Extract the [X, Y] coordinate from the center of the cell holding the provided text.  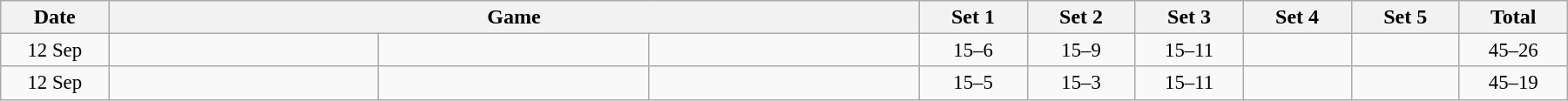
Set 2 [1081, 17]
15–5 [973, 83]
Date [55, 17]
Total [1513, 17]
15–3 [1081, 83]
Set 5 [1405, 17]
Set 4 [1297, 17]
45–26 [1513, 50]
45–19 [1513, 83]
15–9 [1081, 50]
15–6 [973, 50]
Set 3 [1189, 17]
Set 1 [973, 17]
Game [514, 17]
